For the text-containing cell, return its midpoint in (x, y) coordinate format. 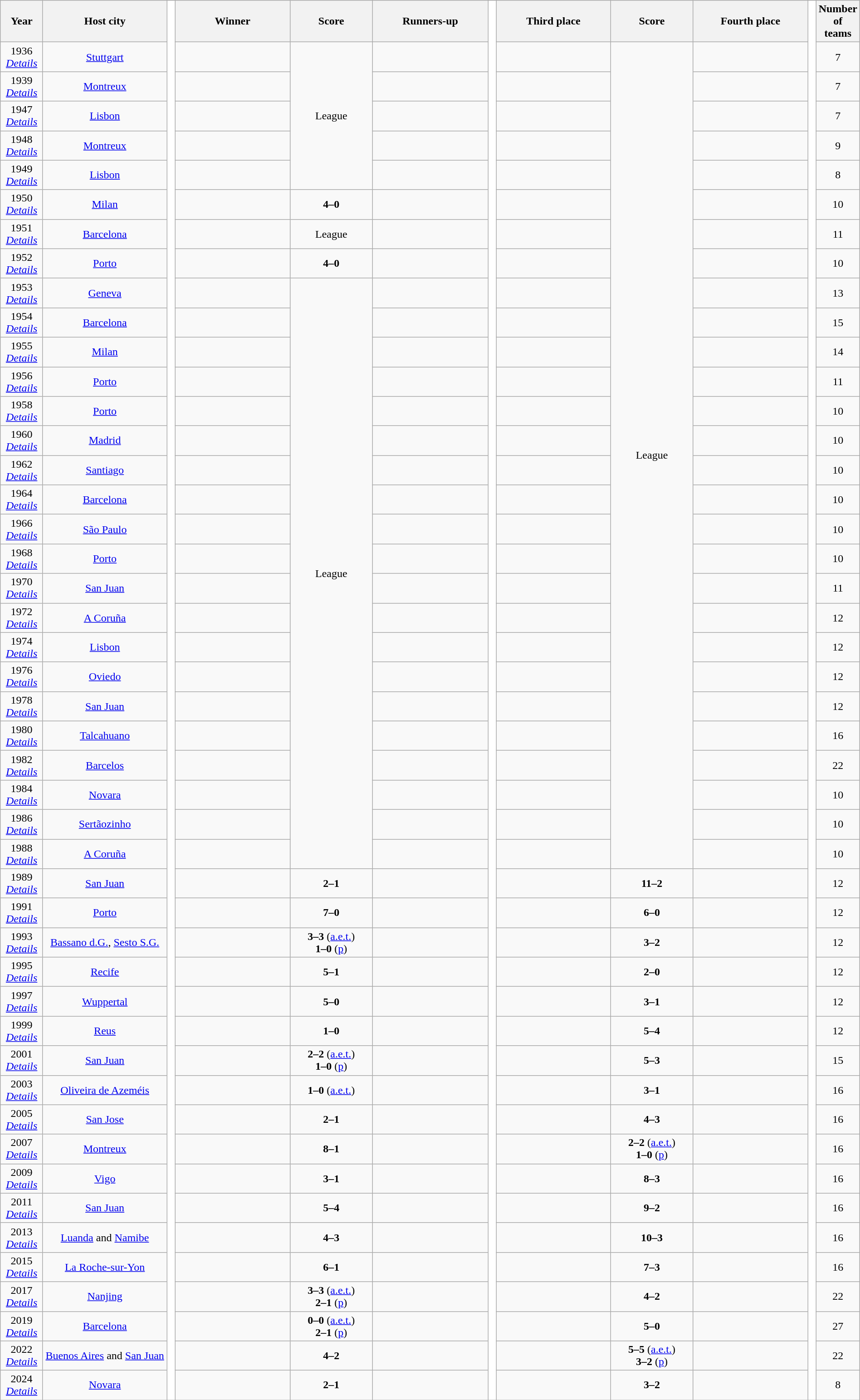
Vigo (104, 1179)
Host city (104, 21)
1978 Details (22, 706)
1958 Details (22, 411)
1972 Details (22, 618)
São Paulo (104, 529)
27 (838, 1326)
Buenos Aires and San Juan (104, 1356)
5–3 (652, 1061)
2007 Details (22, 1149)
5–1 (331, 972)
1952 Details (22, 263)
8–3 (652, 1179)
2019 Details (22, 1326)
1988 Details (22, 854)
1980 Details (22, 736)
1–0 (a.e.t.) (331, 1090)
1–0 (331, 1031)
7–3 (652, 1267)
1964 Details (22, 500)
9 (838, 145)
1954 Details (22, 322)
Winner (232, 21)
2015 Details (22, 1267)
1989 Details (22, 884)
1997 Details (22, 1002)
1976 Details (22, 677)
San Jose (104, 1120)
Barcelos (104, 765)
Reus (104, 1031)
Geneva (104, 293)
Nanjing (104, 1297)
3–3 (a.e.t.)2–1 (p) (331, 1297)
1970 Details (22, 588)
6–1 (331, 1267)
Fourth place (750, 21)
2001 Details (22, 1061)
1953 Details (22, 293)
1947 Details (22, 116)
10–3 (652, 1238)
2011 Details (22, 1208)
2013 Details (22, 1238)
2017 Details (22, 1297)
Recife (104, 972)
Santiago (104, 470)
2–0 (652, 972)
1949 Details (22, 175)
2009 Details (22, 1179)
11–2 (652, 884)
2005 Details (22, 1120)
Runners-up (430, 21)
1993 Details (22, 943)
Madrid (104, 441)
Sertãozinho (104, 824)
1974 Details (22, 647)
Stuttgart (104, 57)
0–0 (a.e.t.)2–1 (p) (331, 1326)
5–5 (a.e.t.)3–2 (p) (652, 1356)
Oliveira de Azeméis (104, 1090)
3–3 (a.e.t.)1–0 (p) (331, 943)
6–0 (652, 913)
La Roche-sur-Yon (104, 1267)
8–1 (331, 1149)
Year (22, 21)
13 (838, 293)
Talcahuano (104, 736)
Wuppertal (104, 1002)
1999 Details (22, 1031)
1955 Details (22, 352)
2022 Details (22, 1356)
1951 Details (22, 234)
1986 Details (22, 824)
1984 Details (22, 795)
Oviedo (104, 677)
2003 Details (22, 1090)
7–0 (331, 913)
Bassano d.G., Sesto S.G. (104, 943)
1936 Details (22, 57)
14 (838, 352)
Third place (553, 21)
Number of teams (838, 21)
1966 Details (22, 529)
1960 Details (22, 441)
1956 Details (22, 381)
2024 Details (22, 1385)
9–2 (652, 1208)
1939 Details (22, 86)
1948 Details (22, 145)
1962 Details (22, 470)
1950 Details (22, 204)
1995 Details (22, 972)
Luanda and Namibe (104, 1238)
1991 Details (22, 913)
1982 Details (22, 765)
1968 Details (22, 559)
